Scan for the cell matching the given text and deliver its (X, Y) coordinate at center. 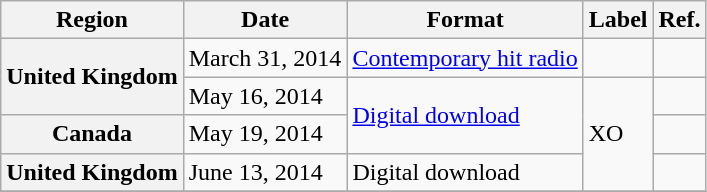
Label (618, 20)
Date (265, 20)
Ref. (680, 20)
Contemporary hit radio (465, 58)
June 13, 2014 (265, 172)
Region (92, 20)
March 31, 2014 (265, 58)
May 19, 2014 (265, 134)
XO (618, 134)
Format (465, 20)
Canada (92, 134)
May 16, 2014 (265, 96)
